From the cell containing the given text, extract its center point as (X, Y) coordinate. 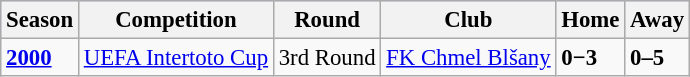
Round (326, 20)
Away (658, 20)
Competition (176, 20)
Home (590, 20)
FK Chmel Blšany (468, 58)
2000 (40, 58)
UEFA Intertoto Cup (176, 58)
Season (40, 20)
0−3 (590, 58)
3rd Round (326, 58)
0–5 (658, 58)
Club (468, 20)
